Provide the [X, Y] coordinate of the cell's center where the given text is located.  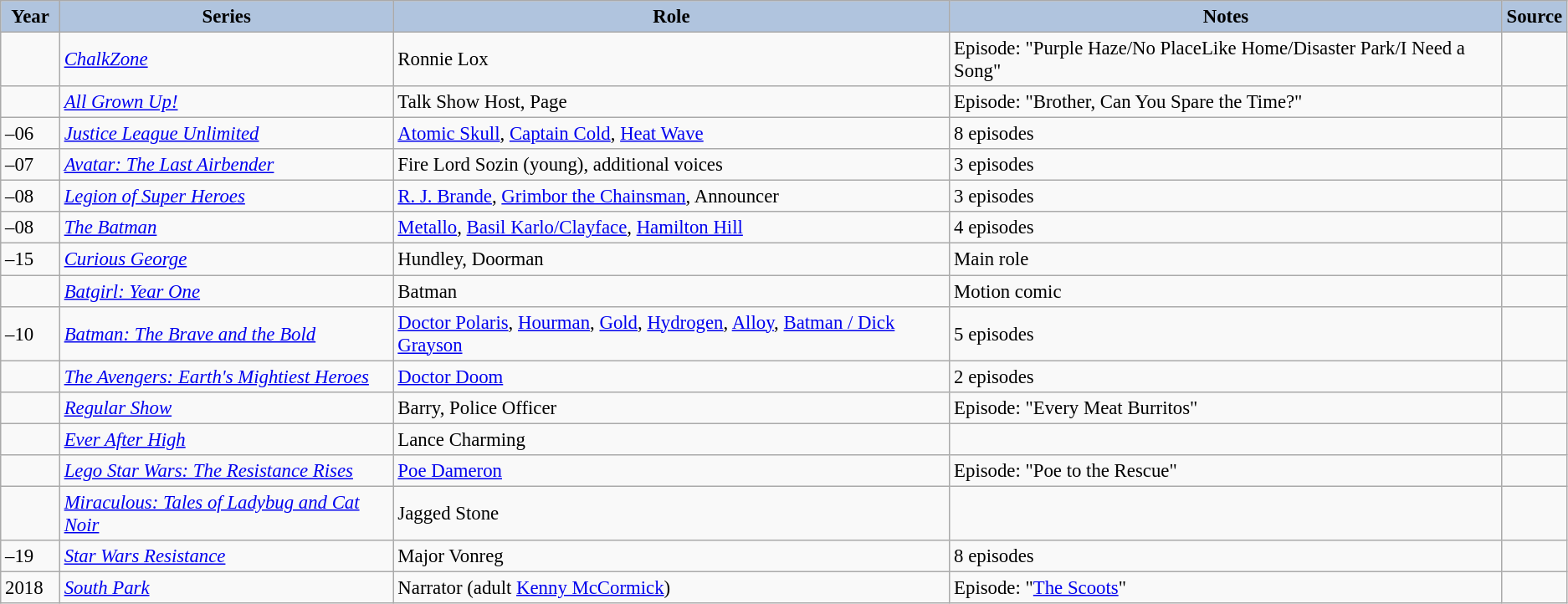
Avatar: The Last Airbender [226, 165]
Regular Show [226, 407]
Talk Show Host, Page [671, 102]
Batman [671, 291]
Legion of Super Heroes [226, 197]
Episode: "Purple Haze/No PlaceLike Home/Disaster Park/I Need a Song" [1226, 60]
Fire Lord Sozin (young), additional voices [671, 165]
South Park [226, 587]
Episode: "The Scoots" [1226, 587]
–15 [30, 259]
Episode: "Poe to the Rescue" [1226, 471]
Notes [1226, 17]
Doctor Polaris, Hourman, Gold, Hydrogen, Alloy, Batman / Dick Grayson [671, 333]
–19 [30, 556]
–06 [30, 134]
Jagged Stone [671, 514]
Ever After High [226, 439]
Batgirl: Year One [226, 291]
The Batman [226, 228]
Atomic Skull, Captain Cold, Heat Wave [671, 134]
Lego Star Wars: The Resistance Rises [226, 471]
Ronnie Lox [671, 60]
2 episodes [1226, 376]
Poe Dameron [671, 471]
Major Vonreg [671, 556]
All Grown Up! [226, 102]
Source [1535, 17]
Episode: "Brother, Can You Spare the Time?" [1226, 102]
Narrator (adult Kenny McCormick) [671, 587]
Batman: The Brave and the Bold [226, 333]
–07 [30, 165]
The Avengers: Earth's Mightiest Heroes [226, 376]
Doctor Doom [671, 376]
Metallo, Basil Karlo/Clayface, Hamilton Hill [671, 228]
Star Wars Resistance [226, 556]
Barry, Police Officer [671, 407]
2018 [30, 587]
Role [671, 17]
Series [226, 17]
–10 [30, 333]
Miraculous: Tales of Ladybug and Cat Noir [226, 514]
Lance Charming [671, 439]
Curious George [226, 259]
Hundley, Doorman [671, 259]
Main role [1226, 259]
R. J. Brande, Grimbor the Chainsman, Announcer [671, 197]
5 episodes [1226, 333]
Year [30, 17]
Episode: "Every Meat Burritos" [1226, 407]
4 episodes [1226, 228]
ChalkZone [226, 60]
Justice League Unlimited [226, 134]
Motion comic [1226, 291]
